Return the [x, y] coordinate for the center point of the cell that contains the specified text.  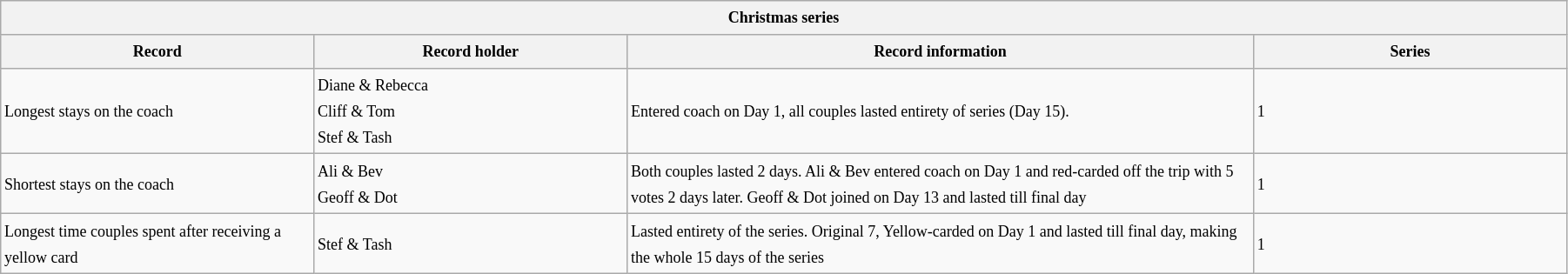
Diane & RebeccaCliff & TomStef & Tash [471, 111]
Christmas series [784, 17]
Stef & Tash [471, 244]
Lasted entirety of the series. Original 7, Yellow-carded on Day 1 and lasted till final day, making the whole 15 days of the series [941, 244]
Entered coach on Day 1, all couples lasted entirety of series (Day 15). [941, 111]
Record information [941, 50]
Record holder [471, 50]
Series [1411, 50]
Ali & BevGeoff & Dot [471, 184]
Shortest stays on the coach [157, 184]
Record [157, 50]
Longest time couples spent after receiving a yellow card [157, 244]
Longest stays on the coach [157, 111]
